Find where the given text appears and provide that cell's center as (X, Y) coordinate. 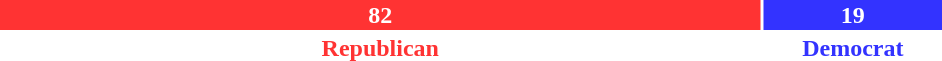
19 (853, 15)
82 (380, 15)
